Extract the (X, Y) coordinate from the center of the cell holding the provided text.  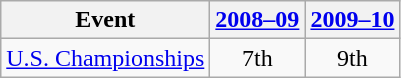
9th (352, 58)
2009–10 (352, 20)
7th (258, 58)
2008–09 (258, 20)
Event (106, 20)
U.S. Championships (106, 58)
